For the text-containing cell, return its midpoint in (X, Y) coordinate format. 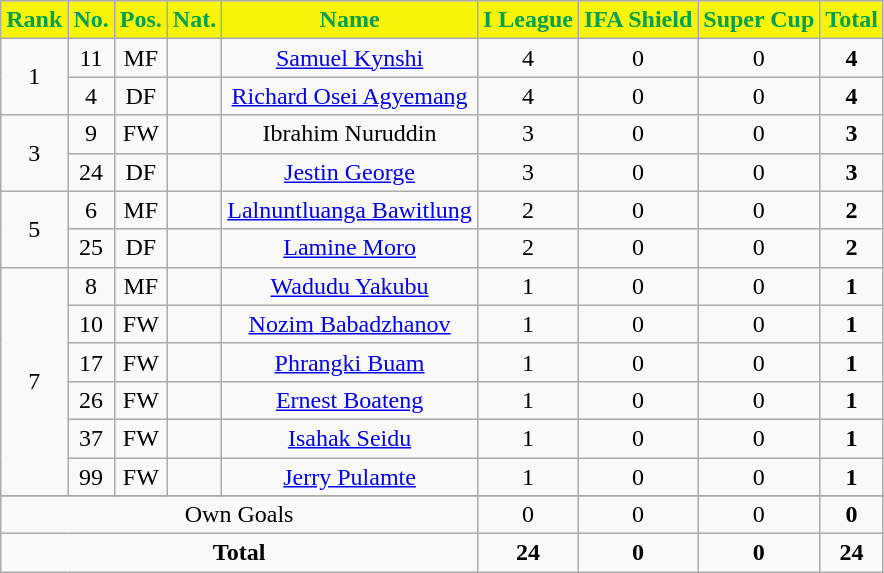
Phrangki Buam (350, 362)
No. (91, 20)
11 (91, 58)
5 (34, 229)
I League (528, 20)
Wadudu Yakubu (350, 286)
6 (91, 210)
Jerry Pulamte (350, 477)
Name (350, 20)
Isahak Seidu (350, 438)
Richard Osei Agyemang (350, 96)
17 (91, 362)
Nat. (194, 20)
Lamine Moro (350, 248)
Pos. (140, 20)
Jestin George (350, 172)
8 (91, 286)
Lalnuntluanga Bawitlung (350, 210)
Nozim Babadzhanov (350, 324)
Ibrahim Nuruddin (350, 134)
Super Cup (759, 20)
7 (34, 381)
IFA Shield (638, 20)
Own Goals (240, 515)
99 (91, 477)
10 (91, 324)
Rank (34, 20)
26 (91, 400)
25 (91, 248)
37 (91, 438)
9 (91, 134)
Ernest Boateng (350, 400)
Samuel Kynshi (350, 58)
